Output the [X, Y] coordinate of the center of the cell containing the given text.  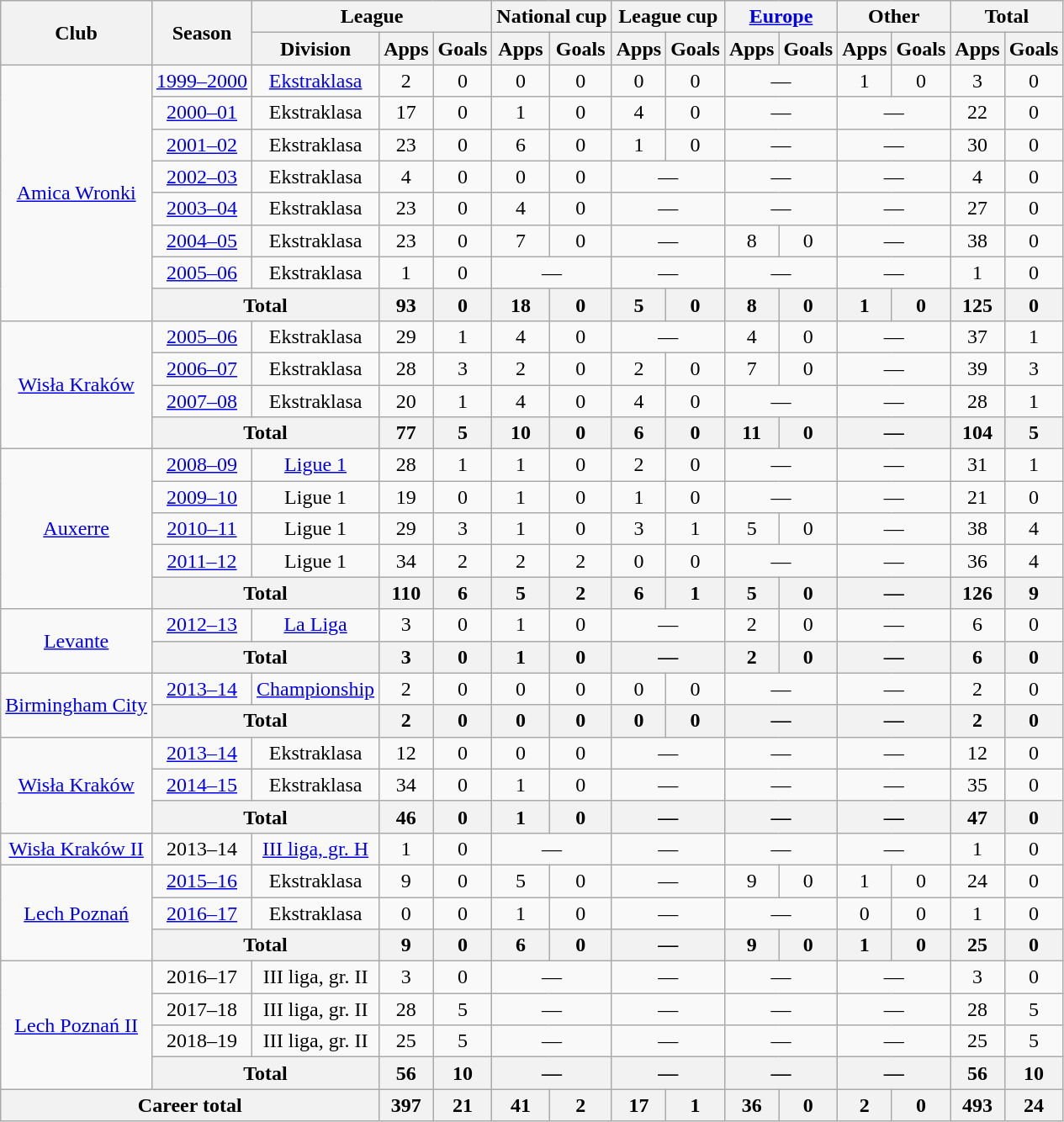
2017–18 [202, 1009]
Levante [77, 641]
47 [977, 817]
41 [521, 1105]
Lech Poznań [77, 913]
Championship [316, 689]
11 [751, 433]
2010–11 [202, 529]
La Liga [316, 625]
104 [977, 433]
2007–08 [202, 401]
77 [406, 433]
27 [977, 209]
2015–16 [202, 881]
35 [977, 785]
Birmingham City [77, 705]
22 [977, 113]
30 [977, 145]
126 [977, 593]
League cup [668, 17]
37 [977, 336]
19 [406, 497]
2002–03 [202, 177]
National cup [552, 17]
Division [316, 49]
2001–02 [202, 145]
Other [894, 17]
46 [406, 817]
125 [977, 304]
2014–15 [202, 785]
League [372, 17]
2011–12 [202, 561]
2008–09 [202, 465]
Career total [190, 1105]
93 [406, 304]
18 [521, 304]
110 [406, 593]
2009–10 [202, 497]
397 [406, 1105]
III liga, gr. H [316, 849]
2006–07 [202, 368]
2000–01 [202, 113]
Europe [781, 17]
493 [977, 1105]
39 [977, 368]
2018–19 [202, 1041]
Amica Wronki [77, 193]
2003–04 [202, 209]
2012–13 [202, 625]
Season [202, 33]
Lech Poznań II [77, 1025]
31 [977, 465]
20 [406, 401]
Auxerre [77, 529]
1999–2000 [202, 81]
Club [77, 33]
Wisła Kraków II [77, 849]
2004–05 [202, 241]
